Locate the cell with the specified text and output its [X, Y] center coordinate. 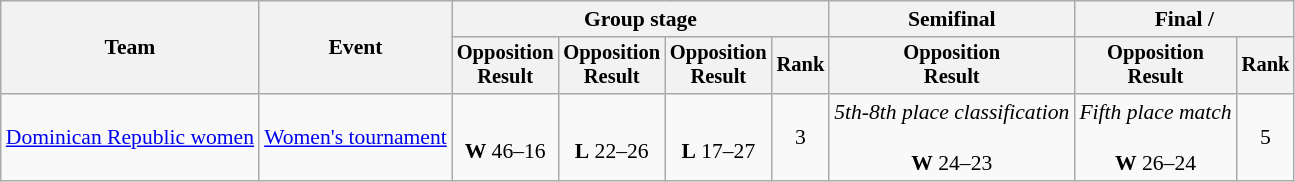
Group stage [640, 19]
Fifth place matchW 26–24 [1155, 138]
5th-8th place classificationW 24–23 [952, 138]
Women's tournament [356, 138]
L 17–27 [718, 138]
Team [130, 48]
Semifinal [952, 19]
Dominican Republic women [130, 138]
Event [356, 48]
W 46–16 [506, 138]
3 [801, 138]
5 [1266, 138]
Final / [1184, 19]
L 22–26 [612, 138]
